Search for the cell housing the specified text and yield its [X, Y] center coordinate. 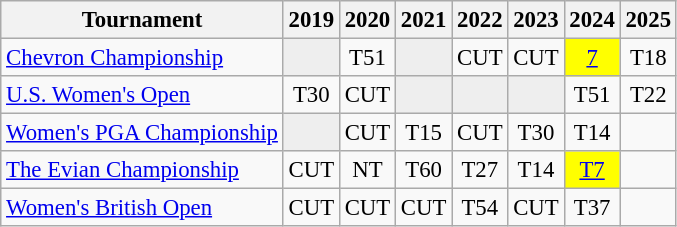
2020 [367, 20]
7 [592, 58]
T15 [424, 133]
U.S. Women's Open [142, 95]
NT [367, 170]
T7 [592, 170]
T37 [592, 208]
T54 [480, 208]
2024 [592, 20]
2019 [311, 20]
Chevron Championship [142, 58]
T22 [648, 95]
2021 [424, 20]
Tournament [142, 20]
T60 [424, 170]
T18 [648, 58]
2023 [536, 20]
T27 [480, 170]
2022 [480, 20]
2025 [648, 20]
The Evian Championship [142, 170]
Women's PGA Championship [142, 133]
Women's British Open [142, 208]
